Capture the cell that displays the provided text and extract its [X, Y] central coordinate. 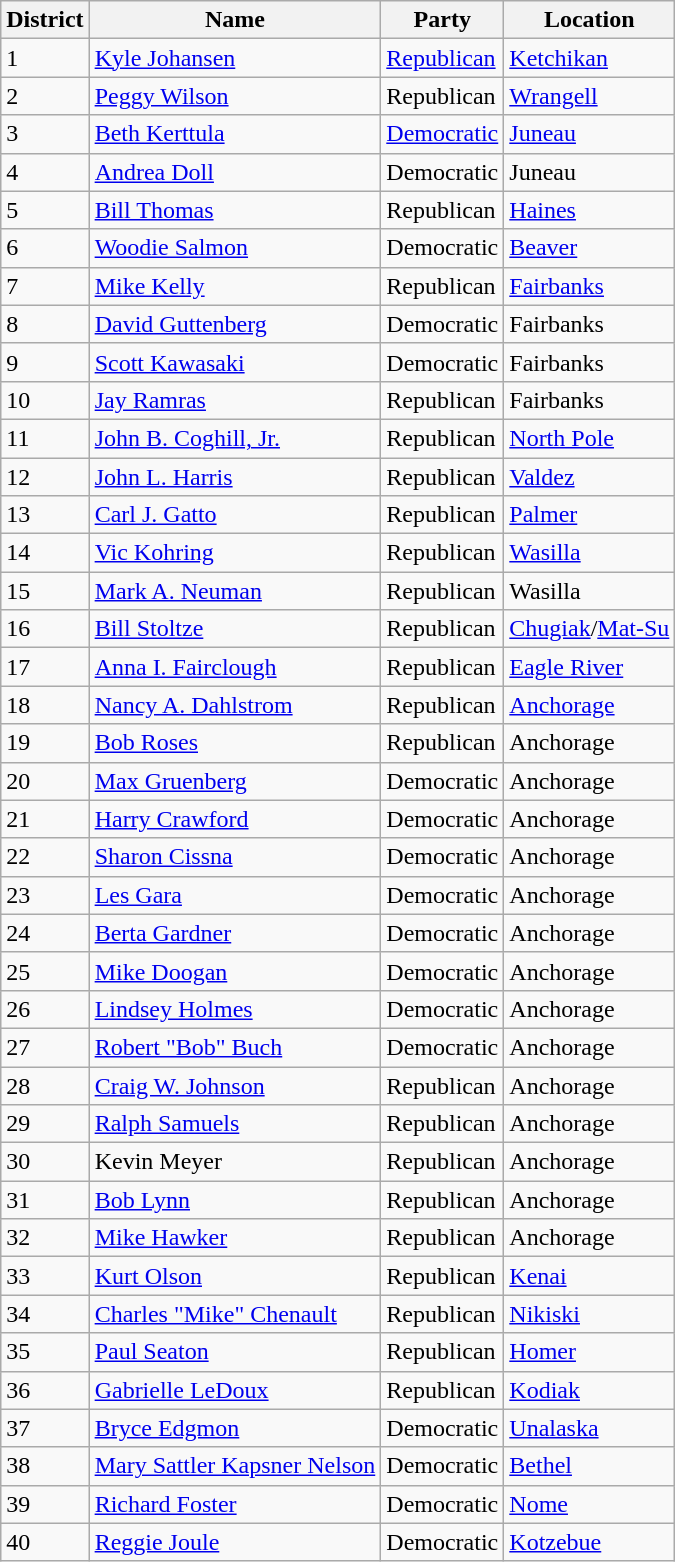
21 [45, 819]
Beth Kerttula [235, 134]
Palmer [590, 515]
18 [45, 705]
Anna I. Fairclough [235, 667]
Berta Gardner [235, 933]
Sharon Cissna [235, 857]
31 [45, 1200]
Kotzebue [590, 1542]
Mike Doogan [235, 971]
Eagle River [590, 667]
Kevin Meyer [235, 1162]
34 [45, 1314]
Les Gara [235, 895]
9 [45, 362]
Mike Kelly [235, 286]
33 [45, 1276]
Carl J. Gatto [235, 515]
Peggy Wilson [235, 96]
35 [45, 1352]
Location [590, 20]
Chugiak/Mat-Su [590, 629]
Vic Kohring [235, 553]
29 [45, 1124]
Nome [590, 1504]
Max Gruenberg [235, 781]
22 [45, 857]
6 [45, 248]
Robert "Bob" Buch [235, 1047]
3 [45, 134]
24 [45, 933]
32 [45, 1238]
8 [45, 324]
5 [45, 210]
Andrea Doll [235, 172]
4 [45, 172]
Mike Hawker [235, 1238]
Kodiak [590, 1390]
Beaver [590, 248]
Richard Foster [235, 1504]
Reggie Joule [235, 1542]
Bob Lynn [235, 1200]
North Pole [590, 438]
20 [45, 781]
15 [45, 591]
District [45, 20]
38 [45, 1466]
Harry Crawford [235, 819]
28 [45, 1085]
Wrangell [590, 96]
14 [45, 553]
25 [45, 971]
Mark A. Neuman [235, 591]
13 [45, 515]
David Guttenberg [235, 324]
26 [45, 1009]
Ralph Samuels [235, 1124]
17 [45, 667]
Homer [590, 1352]
Ketchikan [590, 58]
30 [45, 1162]
Nikiski [590, 1314]
Kyle Johansen [235, 58]
Charles "Mike" Chenault [235, 1314]
Name [235, 20]
Paul Seaton [235, 1352]
Bethel [590, 1466]
12 [45, 477]
10 [45, 400]
Gabrielle LeDoux [235, 1390]
27 [45, 1047]
Haines [590, 210]
16 [45, 629]
John L. Harris [235, 477]
7 [45, 286]
1 [45, 58]
23 [45, 895]
Mary Sattler Kapsner Nelson [235, 1466]
Party [442, 20]
John B. Coghill, Jr. [235, 438]
36 [45, 1390]
Kenai [590, 1276]
Lindsey Holmes [235, 1009]
Scott Kawasaki [235, 362]
Bob Roses [235, 743]
Kurt Olson [235, 1276]
Bryce Edgmon [235, 1428]
Valdez [590, 477]
Craig W. Johnson [235, 1085]
39 [45, 1504]
37 [45, 1428]
Nancy A. Dahlstrom [235, 705]
40 [45, 1542]
Woodie Salmon [235, 248]
19 [45, 743]
Bill Stoltze [235, 629]
11 [45, 438]
Unalaska [590, 1428]
Bill Thomas [235, 210]
2 [45, 96]
Jay Ramras [235, 400]
